Find where the given text appears and provide that cell's center as [x, y] coordinate. 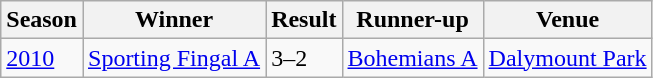
Runner-up [412, 20]
Venue [568, 20]
Dalymount Park [568, 58]
2010 [42, 58]
Season [42, 20]
Sporting Fingal A [174, 58]
Result [304, 20]
Winner [174, 20]
Bohemians A [412, 58]
3–2 [304, 58]
